Detect which cell encompasses the target text, then output its (x, y) center coordinate. 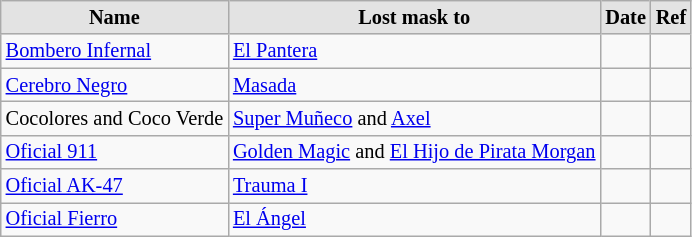
Name (114, 17)
Bombero Infernal (114, 51)
Masada (414, 85)
Oficial AK-47 (114, 186)
Golden Magic and El Hijo de Pirata Morgan (414, 152)
Lost mask to (414, 17)
Date (625, 17)
Super Muñeco and Axel (414, 118)
Oficial 911 (114, 152)
El Pantera (414, 51)
Cerebro Negro (114, 85)
Ref (671, 17)
Cocolores and Coco Verde (114, 118)
Oficial Fierro (114, 219)
El Ángel (414, 219)
Trauma I (414, 186)
